Extract the (X, Y) coordinate from the center of the cell holding the provided text.  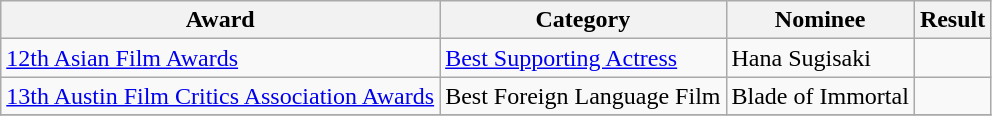
Category (583, 20)
Hana Sugisaki (820, 58)
Best Supporting Actress (583, 58)
13th Austin Film Critics Association Awards (220, 96)
12th Asian Film Awards (220, 58)
Result (952, 20)
Best Foreign Language Film (583, 96)
Award (220, 20)
Nominee (820, 20)
Blade of Immortal (820, 96)
